Provide the [x, y] coordinate of the cell's center where the given text is located.  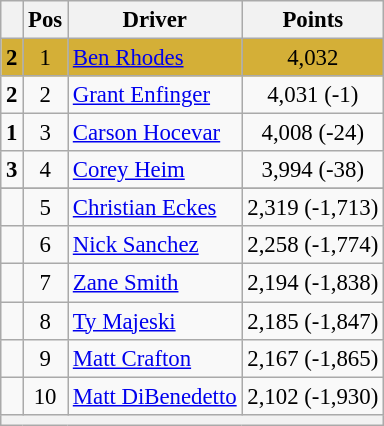
4,031 (-1) [313, 95]
Pos [46, 20]
6 [46, 245]
4,032 [313, 58]
5 [46, 208]
2,194 (-1,838) [313, 283]
Driver [155, 20]
Grant Enfinger [155, 95]
2,258 (-1,774) [313, 245]
Points [313, 20]
3,994 (-38) [313, 170]
2,102 (-1,930) [313, 396]
Matt Crafton [155, 358]
Ty Majeski [155, 321]
7 [46, 283]
9 [46, 358]
Matt DiBenedetto [155, 396]
Carson Hocevar [155, 133]
4 [46, 170]
Christian Eckes [155, 208]
2,185 (-1,847) [313, 321]
4,008 (-24) [313, 133]
8 [46, 321]
10 [46, 396]
Nick Sanchez [155, 245]
Ben Rhodes [155, 58]
Corey Heim [155, 170]
2,167 (-1,865) [313, 358]
2,319 (-1,713) [313, 208]
Zane Smith [155, 283]
